Output the (X, Y) coordinate of the center of the cell containing the given text.  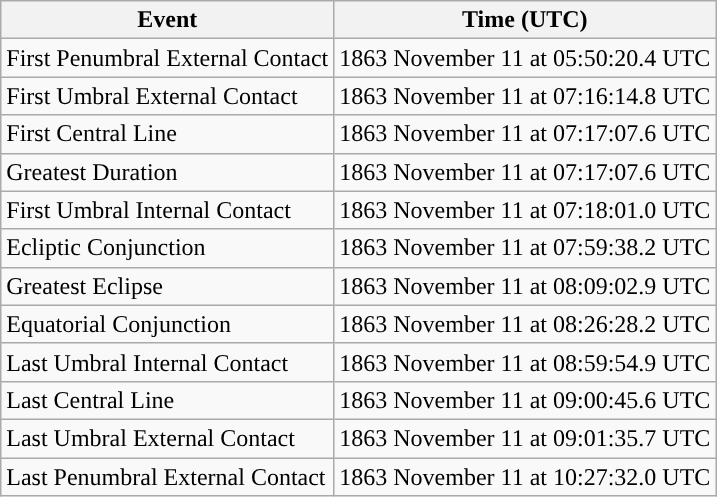
Ecliptic Conjunction (168, 248)
1863 November 11 at 07:59:38.2 UTC (525, 248)
Last Penumbral External Contact (168, 477)
Greatest Eclipse (168, 286)
Event (168, 20)
1863 November 11 at 08:26:28.2 UTC (525, 324)
1863 November 11 at 07:16:14.8 UTC (525, 96)
Last Central Line (168, 400)
1863 November 11 at 08:09:02.9 UTC (525, 286)
Greatest Duration (168, 172)
1863 November 11 at 09:00:45.6 UTC (525, 400)
1863 November 11 at 08:59:54.9 UTC (525, 362)
1863 November 11 at 05:50:20.4 UTC (525, 58)
1863 November 11 at 07:18:01.0 UTC (525, 210)
1863 November 11 at 10:27:32.0 UTC (525, 477)
First Central Line (168, 134)
1863 November 11 at 09:01:35.7 UTC (525, 438)
First Penumbral External Contact (168, 58)
Last Umbral External Contact (168, 438)
Last Umbral Internal Contact (168, 362)
First Umbral External Contact (168, 96)
Time (UTC) (525, 20)
Equatorial Conjunction (168, 324)
First Umbral Internal Contact (168, 210)
